For the text-containing cell, return its midpoint in [x, y] coordinate format. 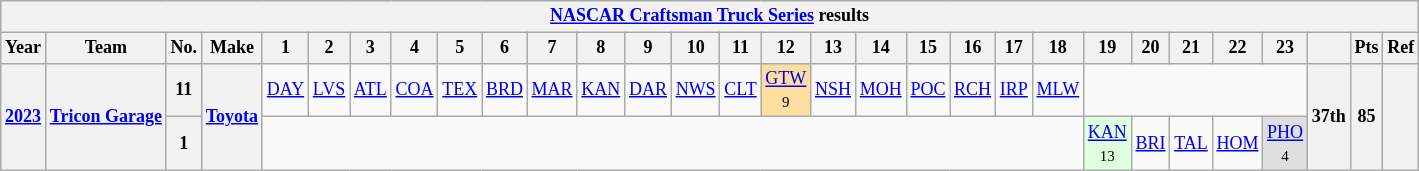
Team [106, 48]
7 [552, 48]
3 [371, 48]
Pts [1366, 48]
19 [1107, 48]
NSH [834, 90]
BRD [505, 90]
23 [1286, 48]
Year [24, 48]
DAY [285, 90]
RCH [973, 90]
DAR [648, 90]
14 [880, 48]
37th [1328, 116]
20 [1150, 48]
KAN [601, 90]
15 [928, 48]
6 [505, 48]
No. [184, 48]
85 [1366, 116]
CLT [740, 90]
LVS [328, 90]
POC [928, 90]
10 [696, 48]
BRI [1150, 144]
Tricon Garage [106, 116]
2023 [24, 116]
GTW9 [786, 90]
MAR [552, 90]
13 [834, 48]
5 [460, 48]
22 [1238, 48]
IRP [1014, 90]
NASCAR Craftsman Truck Series results [710, 16]
COA [414, 90]
16 [973, 48]
8 [601, 48]
Toyota [232, 116]
Make [232, 48]
18 [1058, 48]
ATL [371, 90]
TAL [1191, 144]
KAN13 [1107, 144]
2 [328, 48]
MLW [1058, 90]
21 [1191, 48]
17 [1014, 48]
TEX [460, 90]
MOH [880, 90]
PHO4 [1286, 144]
9 [648, 48]
NWS [696, 90]
4 [414, 48]
HOM [1238, 144]
12 [786, 48]
Ref [1401, 48]
